Detect which cell encompasses the target text, then output its (x, y) center coordinate. 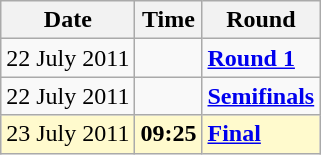
Round 1 (261, 58)
Semifinals (261, 96)
Date (68, 20)
Final (261, 134)
Time (168, 20)
23 July 2011 (68, 134)
Round (261, 20)
09:25 (168, 134)
